Return [X, Y] of the center of cell containing provided text 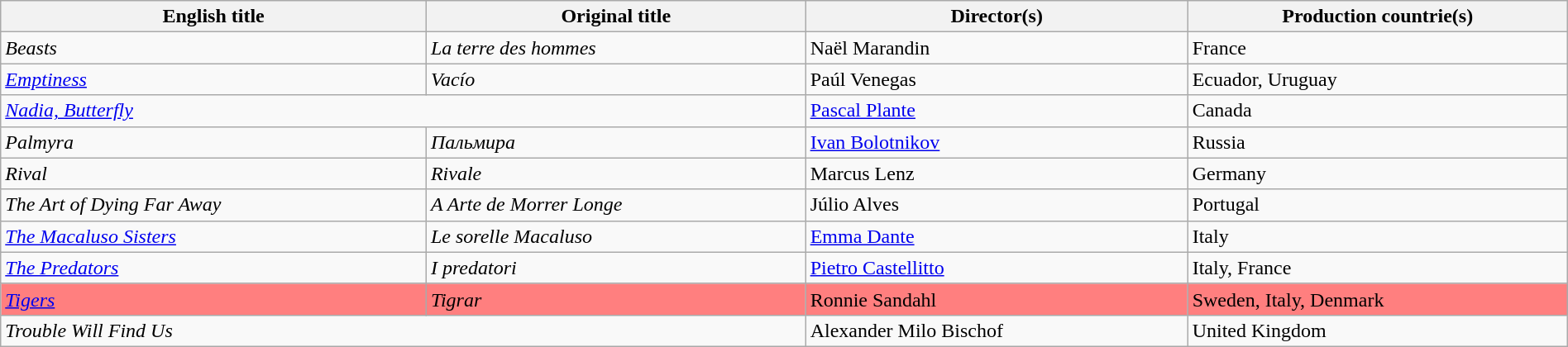
Alexander Milo Bischof [997, 330]
I predatori [615, 268]
Emma Dante [997, 236]
Emptiness [213, 79]
Trouble Will Find Us [404, 330]
Vacío [615, 79]
Tigrar [615, 299]
Naël Marandin [997, 48]
Director(s) [997, 17]
Pietro Castellitto [997, 268]
La terre des hommes [615, 48]
Le sorelle Macaluso [615, 236]
Ronnie Sandahl [997, 299]
The Art of Dying Far Away [213, 205]
Sweden, Italy, Denmark [1378, 299]
Tigers [213, 299]
The Predators [213, 268]
Palmyra [213, 142]
Beasts [213, 48]
Pascal Plante [997, 111]
Rivale [615, 173]
Original title [615, 17]
Production countrie(s) [1378, 17]
Paúl Venegas [997, 79]
Nadia, Butterfly [404, 111]
Italy [1378, 236]
France [1378, 48]
English title [213, 17]
The Macaluso Sisters [213, 236]
Rival [213, 173]
Russia [1378, 142]
Ivan Bolotnikov [997, 142]
Júlio Alves [997, 205]
Italy, France [1378, 268]
Marcus Lenz [997, 173]
Canada [1378, 111]
Пальмира [615, 142]
Germany [1378, 173]
Ecuador, Uruguay [1378, 79]
A Arte de Morrer Longe [615, 205]
Portugal [1378, 205]
United Kingdom [1378, 330]
